Return [x, y] of the center of cell containing provided text 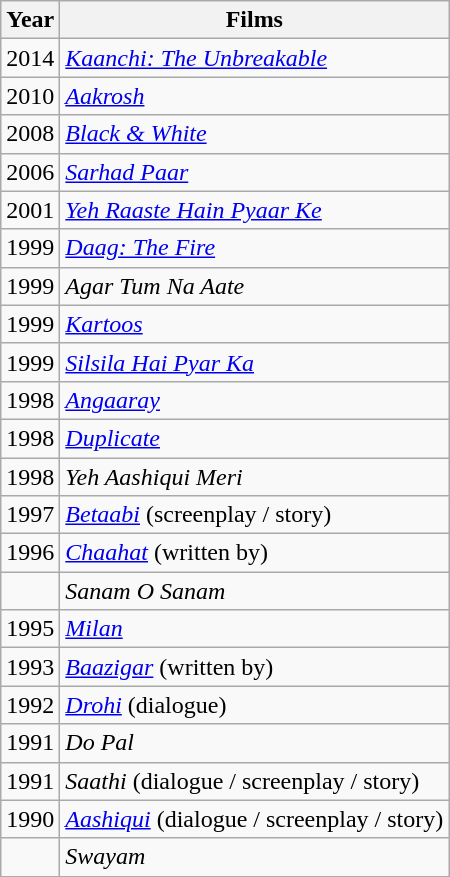
Duplicate [254, 438]
Sanam O Sanam [254, 591]
2010 [30, 96]
Silsila Hai Pyar Ka [254, 362]
1996 [30, 553]
Betaabi (screenplay / story) [254, 515]
Yeh Raaste Hain Pyaar Ke [254, 210]
Drohi (dialogue) [254, 705]
Baazigar (written by) [254, 667]
Chaahat (written by) [254, 553]
1997 [30, 515]
Sarhad Paar [254, 172]
Kartoos [254, 324]
Year [30, 20]
Yeh Aashiqui Meri [254, 477]
1990 [30, 819]
2006 [30, 172]
2014 [30, 58]
Angaaray [254, 400]
Aakrosh [254, 96]
Milan [254, 629]
Saathi (dialogue / screenplay / story) [254, 781]
Daag: The Fire [254, 248]
1992 [30, 705]
Agar Tum Na Aate [254, 286]
2008 [30, 134]
Do Pal [254, 743]
Films [254, 20]
Black & White [254, 134]
1995 [30, 629]
Kaanchi: The Unbreakable [254, 58]
Aashiqui (dialogue / screenplay / story) [254, 819]
2001 [30, 210]
1993 [30, 667]
Swayam [254, 857]
